Detect which cell encompasses the target text, then output its (x, y) center coordinate. 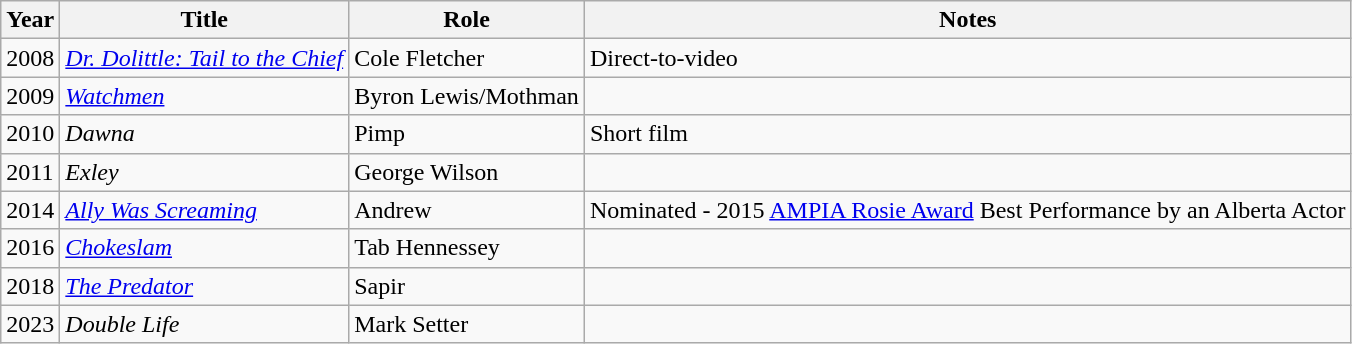
2008 (30, 58)
Notes (968, 20)
2023 (30, 324)
Title (204, 20)
Mark Setter (467, 324)
Nominated - 2015 AMPIA Rosie Award Best Performance by an Alberta Actor (968, 210)
2016 (30, 248)
The Predator (204, 286)
Byron Lewis/Mothman (467, 96)
Direct-to-video (968, 58)
Short film (968, 134)
Year (30, 20)
2014 (30, 210)
Andrew (467, 210)
2010 (30, 134)
Watchmen (204, 96)
Double Life (204, 324)
2011 (30, 172)
Dr. Dolittle: Tail to the Chief (204, 58)
Cole Fletcher (467, 58)
2018 (30, 286)
Dawna (204, 134)
Tab Hennessey (467, 248)
Chokeslam (204, 248)
George Wilson (467, 172)
Pimp (467, 134)
Role (467, 20)
2009 (30, 96)
Ally Was Screaming (204, 210)
Exley (204, 172)
Sapir (467, 286)
